Search for the cell housing the specified text and yield its (x, y) center coordinate. 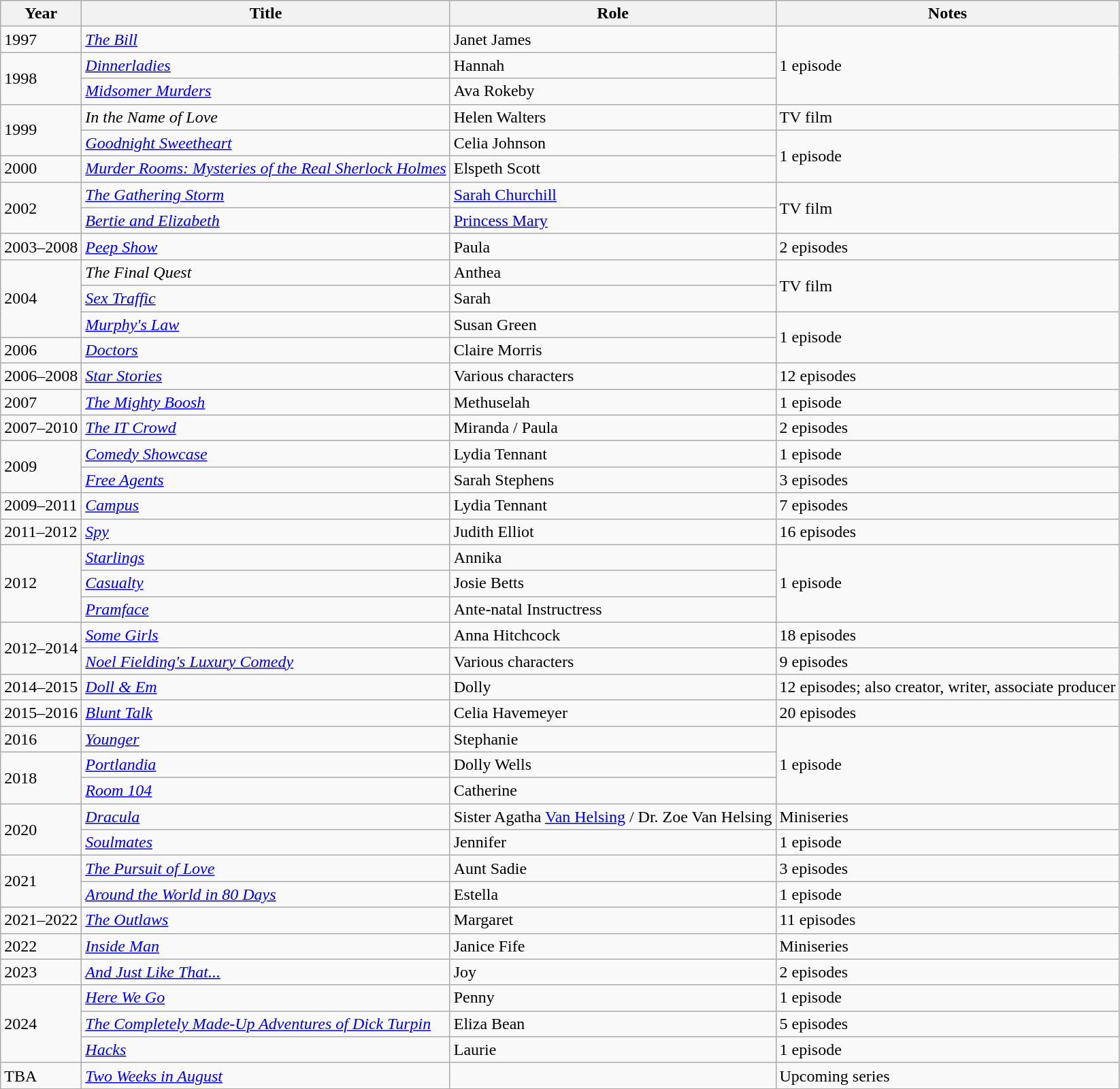
Bertie and Elizabeth (265, 221)
Sister Agatha Van Helsing / Dr. Zoe Van Helsing (612, 817)
TBA (41, 1075)
Campus (265, 506)
Judith Elliot (612, 532)
Free Agents (265, 480)
Anthea (612, 272)
In the Name of Love (265, 117)
1997 (41, 39)
Dinnerladies (265, 65)
Inside Man (265, 946)
2014–2015 (41, 687)
2000 (41, 169)
20 episodes (947, 713)
2009 (41, 467)
2020 (41, 830)
Spy (265, 532)
Title (265, 14)
Goodnight Sweetheart (265, 143)
Doctors (265, 351)
2002 (41, 208)
2012–2014 (41, 648)
Princess Mary (612, 221)
Murder Rooms: Mysteries of the Real Sherlock Holmes (265, 169)
Peep Show (265, 246)
7 episodes (947, 506)
2006–2008 (41, 376)
The Final Quest (265, 272)
Room 104 (265, 791)
2004 (41, 298)
Comedy Showcase (265, 454)
Ava Rokeby (612, 91)
12 episodes; also creator, writer, associate producer (947, 687)
Paula (612, 246)
12 episodes (947, 376)
2006 (41, 351)
Upcoming series (947, 1075)
Celia Havemeyer (612, 713)
2011–2012 (41, 532)
2024 (41, 1024)
Midsomer Murders (265, 91)
The Pursuit of Love (265, 868)
Jennifer (612, 843)
Sarah Churchill (612, 195)
2007–2010 (41, 428)
11 episodes (947, 920)
Blunt Talk (265, 713)
Star Stories (265, 376)
And Just Like That... (265, 972)
Hannah (612, 65)
Murphy's Law (265, 325)
The IT Crowd (265, 428)
Margaret (612, 920)
Year (41, 14)
Sarah Stephens (612, 480)
Miranda / Paula (612, 428)
Some Girls (265, 635)
Dracula (265, 817)
5 episodes (947, 1024)
The Mighty Boosh (265, 402)
2021 (41, 881)
Janet James (612, 39)
Pramface (265, 609)
Janice Fife (612, 946)
9 episodes (947, 661)
1999 (41, 130)
Portlandia (265, 765)
18 episodes (947, 635)
The Gathering Storm (265, 195)
2015–2016 (41, 713)
The Completely Made-Up Adventures of Dick Turpin (265, 1024)
Methuselah (612, 402)
Ante-natal Instructress (612, 609)
Noel Fielding's Luxury Comedy (265, 661)
Sarah (612, 298)
Catherine (612, 791)
The Bill (265, 39)
Eliza Bean (612, 1024)
Anna Hitchcock (612, 635)
2009–2011 (41, 506)
Two Weeks in August (265, 1075)
Doll & Em (265, 687)
Susan Green (612, 325)
Aunt Sadie (612, 868)
2022 (41, 946)
Helen Walters (612, 117)
Penny (612, 998)
2023 (41, 972)
Laurie (612, 1050)
Estella (612, 894)
Younger (265, 738)
2007 (41, 402)
2021–2022 (41, 920)
Casualty (265, 583)
Here We Go (265, 998)
Celia Johnson (612, 143)
2003–2008 (41, 246)
Stephanie (612, 738)
Elspeth Scott (612, 169)
2016 (41, 738)
2012 (41, 583)
The Outlaws (265, 920)
Hacks (265, 1050)
Claire Morris (612, 351)
Sex Traffic (265, 298)
Around the World in 80 Days (265, 894)
Dolly (612, 687)
Joy (612, 972)
16 episodes (947, 532)
Soulmates (265, 843)
Dolly Wells (612, 765)
Notes (947, 14)
Josie Betts (612, 583)
Starlings (265, 557)
Annika (612, 557)
2018 (41, 778)
1998 (41, 78)
Role (612, 14)
